Determine the [X, Y] coordinate at the center of the cell enclosing the given text.  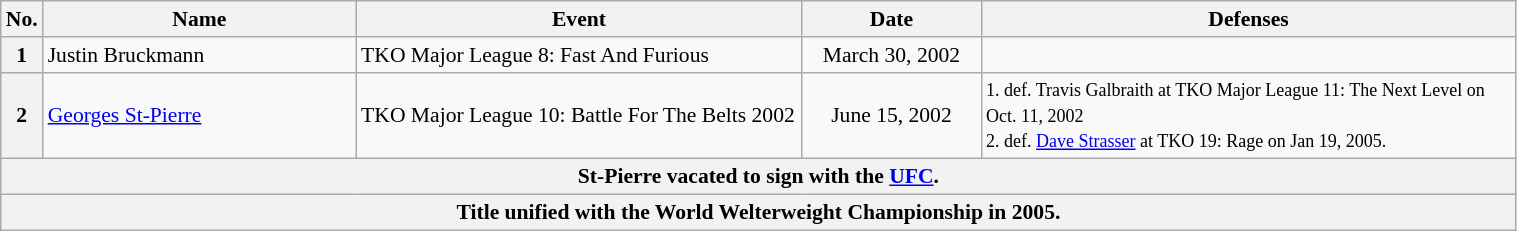
Event [579, 19]
Title unified with the World Welterweight Championship in 2005. [758, 213]
2 [22, 116]
June 15, 2002 [892, 116]
1. def. Travis Galbraith at TKO Major League 11: The Next Level on Oct. 11, 20022. def. Dave Strasser at TKO 19: Rage on Jan 19, 2005. [1248, 116]
No. [22, 19]
1 [22, 55]
March 30, 2002 [892, 55]
Date [892, 19]
St-Pierre vacated to sign with the UFC. [758, 177]
TKO Major League 8: Fast And Furious [579, 55]
Defenses [1248, 19]
Name [200, 19]
Justin Bruckmann [200, 55]
Georges St-Pierre [200, 116]
TKO Major League 10: Battle For The Belts 2002 [579, 116]
